Locate the cell with the specified text and output its [X, Y] center coordinate. 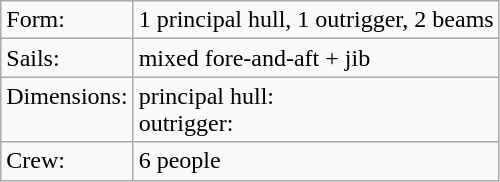
Dimensions: [67, 110]
mixed fore-and-aft + jib [316, 58]
principal hull: outrigger: [316, 110]
6 people [316, 161]
Sails: [67, 58]
Form: [67, 20]
Crew: [67, 161]
1 principal hull, 1 outrigger, 2 beams [316, 20]
